Locate the cell with the specified text and output its (X, Y) center coordinate. 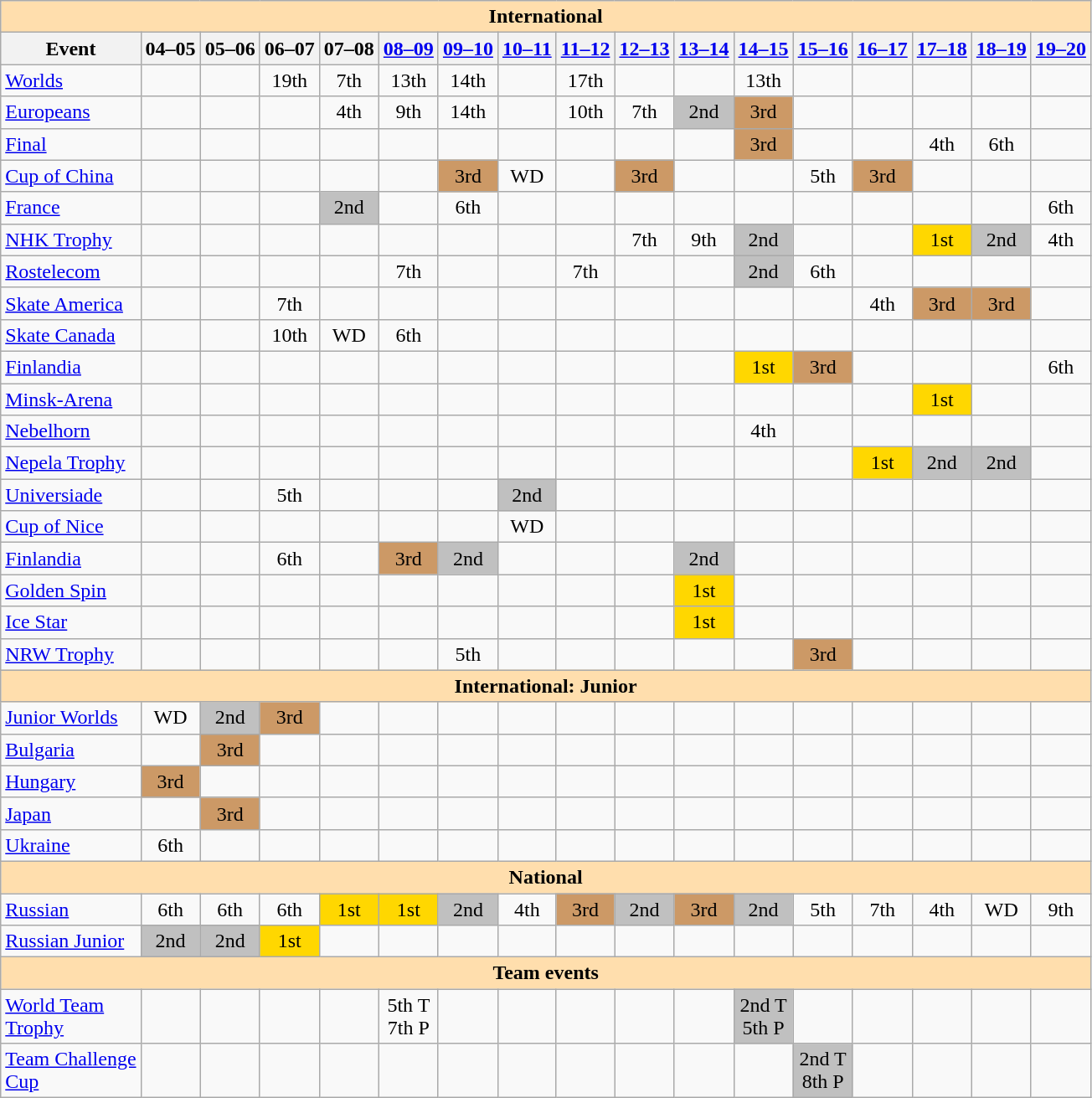
Skate Canada (70, 335)
2nd T 5th P (764, 1017)
Golden Spin (70, 590)
07–08 (348, 49)
08–09 (409, 49)
Japan (70, 813)
14–15 (764, 49)
18–19 (1002, 49)
Russian (70, 909)
Bulgaria (70, 750)
Nebelhorn (70, 431)
13–14 (703, 49)
Final (70, 144)
International (546, 17)
17th (585, 80)
Cup of China (70, 176)
19–20 (1060, 49)
05–06 (229, 49)
Team ChallengeCup (70, 1070)
06–07 (290, 49)
World TeamTrophy (70, 1017)
Team events (546, 973)
Europeans (70, 112)
17–18 (941, 49)
2nd T 8th P (822, 1070)
09–10 (467, 49)
11–12 (585, 49)
Event (70, 49)
Rostelecom (70, 271)
NHK Trophy (70, 240)
04–05 (171, 49)
19th (290, 80)
15–16 (822, 49)
Skate America (70, 303)
Universiade (70, 495)
Minsk-Arena (70, 400)
France (70, 208)
Hungary (70, 781)
Junior Worlds (70, 718)
Cup of Nice (70, 527)
5th T 7th P (409, 1017)
10–11 (527, 49)
NRW Trophy (70, 654)
16–17 (883, 49)
Ice Star (70, 622)
12–13 (645, 49)
Nepela Trophy (70, 463)
Ukraine (70, 845)
Russian Junior (70, 941)
International: Junior (546, 686)
Worlds (70, 80)
National (546, 877)
